Provide the [x, y] coordinate of the cell's center where the given text is located.  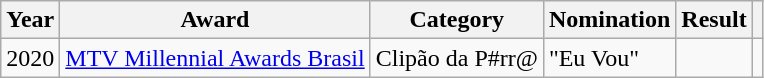
Clipão da P#rr@ [456, 58]
Nomination [609, 20]
Year [30, 20]
Award [215, 20]
MTV Millennial Awards Brasil [215, 58]
"Eu Vou" [609, 58]
Category [456, 20]
Result [714, 20]
2020 [30, 58]
